Return the (X, Y) coordinate for the center point of the cell that contains the specified text.  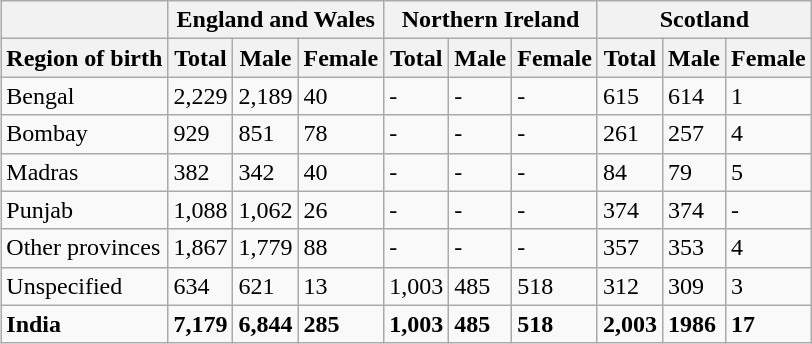
1,867 (200, 248)
285 (341, 324)
England and Wales (276, 20)
3 (769, 286)
Madras (84, 172)
Bombay (84, 134)
78 (341, 134)
1,779 (266, 248)
1,088 (200, 210)
6,844 (266, 324)
382 (200, 172)
615 (630, 96)
309 (694, 286)
88 (341, 248)
Region of birth (84, 58)
353 (694, 248)
India (84, 324)
26 (341, 210)
5 (769, 172)
929 (200, 134)
634 (200, 286)
621 (266, 286)
1 (769, 96)
Scotland (704, 20)
Northern Ireland (491, 20)
1,062 (266, 210)
342 (266, 172)
312 (630, 286)
257 (694, 134)
1986 (694, 324)
357 (630, 248)
Unspecified (84, 286)
2,003 (630, 324)
84 (630, 172)
13 (341, 286)
Other provinces (84, 248)
2,229 (200, 96)
261 (630, 134)
7,179 (200, 324)
79 (694, 172)
17 (769, 324)
851 (266, 134)
Bengal (84, 96)
614 (694, 96)
Punjab (84, 210)
2,189 (266, 96)
